Return the (x, y) coordinate for the center point of the cell that contains the specified text.  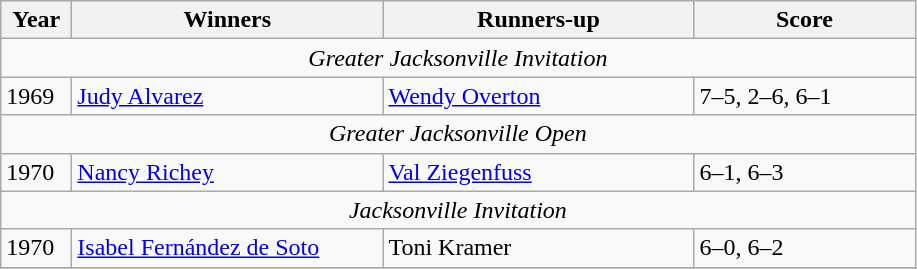
Isabel Fernández de Soto (228, 248)
Jacksonville Invitation (458, 210)
7–5, 2–6, 6–1 (804, 96)
Judy Alvarez (228, 96)
Year (36, 20)
Val Ziegenfuss (538, 172)
Greater Jacksonville Open (458, 134)
6–1, 6–3 (804, 172)
6–0, 6–2 (804, 248)
Nancy Richey (228, 172)
Winners (228, 20)
Score (804, 20)
Wendy Overton (538, 96)
Toni Kramer (538, 248)
1969 (36, 96)
Greater Jacksonville Invitation (458, 58)
Runners-up (538, 20)
